Output the (x, y) coordinate of the center of the cell containing the given text.  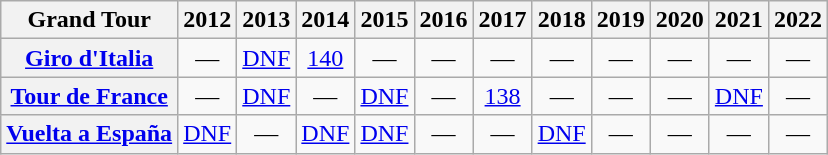
2019 (620, 20)
2021 (738, 20)
2017 (502, 20)
Tour de France (90, 96)
2013 (266, 20)
2012 (208, 20)
Vuelta a España (90, 134)
2018 (562, 20)
Grand Tour (90, 20)
Giro d'Italia (90, 58)
140 (326, 58)
138 (502, 96)
2014 (326, 20)
2022 (798, 20)
2020 (680, 20)
2016 (444, 20)
2015 (384, 20)
